Provide the (x, y) coordinate of the cell's center where the given text is located.  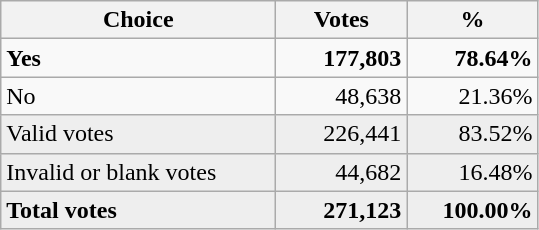
83.52% (472, 134)
Choice (138, 20)
177,803 (342, 58)
Yes (138, 58)
78.64% (472, 58)
226,441 (342, 134)
Votes (342, 20)
100.00% (472, 210)
Invalid or blank votes (138, 172)
21.36% (472, 96)
48,638 (342, 96)
16.48% (472, 172)
% (472, 20)
271,123 (342, 210)
Total votes (138, 210)
Valid votes (138, 134)
44,682 (342, 172)
No (138, 96)
